Return the (x, y) coordinate for the center point of the cell that contains the specified text.  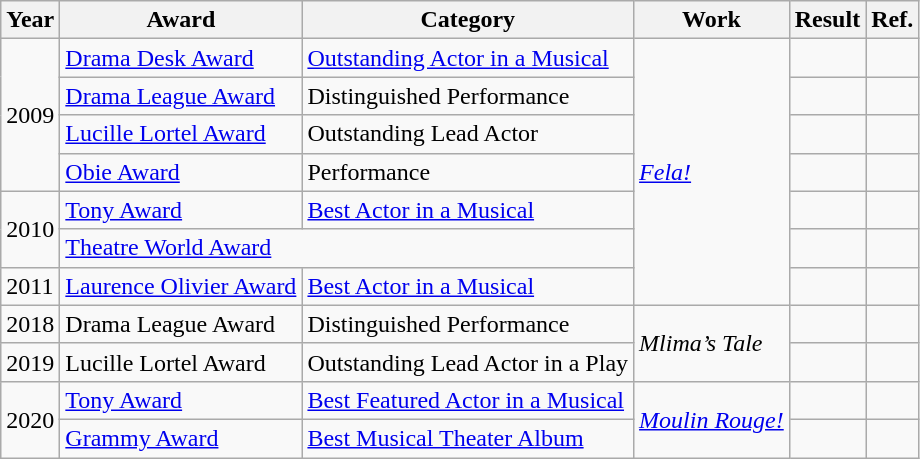
Grammy Award (181, 438)
Ref. (892, 20)
2010 (30, 229)
Fela! (712, 172)
Work (712, 20)
Laurence Olivier Award (181, 286)
Mlima’s Tale (712, 343)
Moulin Rouge! (712, 419)
Drama Desk Award (181, 58)
2018 (30, 324)
Theatre World Award (347, 248)
2020 (30, 419)
Best Musical Theater Album (468, 438)
Category (468, 20)
Result (827, 20)
2019 (30, 362)
Outstanding Lead Actor (468, 134)
Performance (468, 172)
Outstanding Lead Actor in a Play (468, 362)
2011 (30, 286)
Year (30, 20)
Obie Award (181, 172)
2009 (30, 115)
Best Featured Actor in a Musical (468, 400)
Outstanding Actor in a Musical (468, 58)
Award (181, 20)
